Capture the cell that displays the provided text and extract its [X, Y] central coordinate. 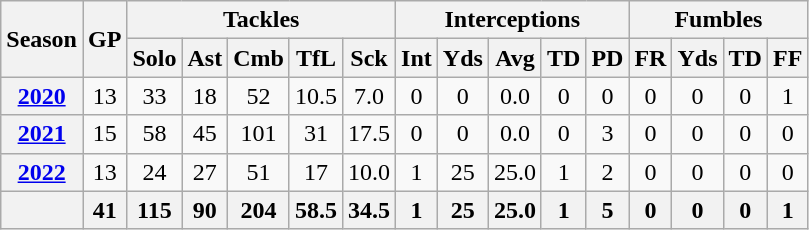
31 [316, 134]
24 [154, 172]
Season [42, 39]
17.5 [368, 134]
58 [154, 134]
Fumbles [718, 20]
2020 [42, 96]
GP [104, 39]
5 [608, 210]
PD [608, 58]
33 [154, 96]
45 [205, 134]
18 [205, 96]
7.0 [368, 96]
2 [608, 172]
115 [154, 210]
Tackles [262, 20]
34.5 [368, 210]
2022 [42, 172]
51 [259, 172]
3 [608, 134]
Interceptions [512, 20]
58.5 [316, 210]
41 [104, 210]
10.5 [316, 96]
10.0 [368, 172]
Avg [514, 58]
FF [787, 58]
101 [259, 134]
90 [205, 210]
27 [205, 172]
Ast [205, 58]
2021 [42, 134]
204 [259, 210]
Int [417, 58]
15 [104, 134]
TfL [316, 58]
Cmb [259, 58]
52 [259, 96]
Sck [368, 58]
Solo [154, 58]
FR [650, 58]
17 [316, 172]
